For the text-containing cell, return its midpoint in (x, y) coordinate format. 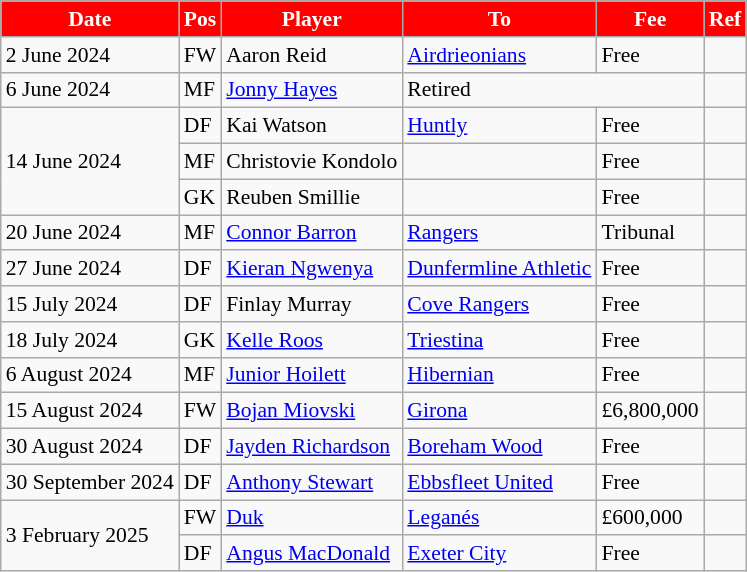
Triestina (499, 340)
14 June 2024 (90, 162)
Ref (725, 19)
15 July 2024 (90, 304)
Rangers (499, 233)
30 August 2024 (90, 447)
27 June 2024 (90, 269)
Fee (650, 19)
Boreham Wood (499, 447)
30 September 2024 (90, 482)
Leganés (499, 518)
Reuben Smillie (312, 197)
Kieran Ngwenya (312, 269)
Junior Hoilett (312, 375)
Anthony Stewart (312, 482)
18 July 2024 (90, 340)
Exeter City (499, 554)
Jayden Richardson (312, 447)
20 June 2024 (90, 233)
Tribunal (650, 233)
Ebbsfleet United (499, 482)
Angus MacDonald (312, 554)
Pos (200, 19)
Duk (312, 518)
To (499, 19)
Bojan Miovski (312, 411)
Kelle Roos (312, 340)
£6,800,000 (650, 411)
15 August 2024 (90, 411)
£600,000 (650, 518)
Player (312, 19)
6 August 2024 (90, 375)
Girona (499, 411)
Christovie Kondolo (312, 162)
Airdrieonians (499, 55)
Aaron Reid (312, 55)
Dunfermline Athletic (499, 269)
6 June 2024 (90, 90)
Date (90, 19)
Finlay Murray (312, 304)
Kai Watson (312, 126)
Connor Barron (312, 233)
3 February 2025 (90, 536)
Jonny Hayes (312, 90)
Cove Rangers (499, 304)
Hibernian (499, 375)
Huntly (499, 126)
Retired (552, 90)
2 June 2024 (90, 55)
